Search for the cell housing the specified text and yield its (X, Y) center coordinate. 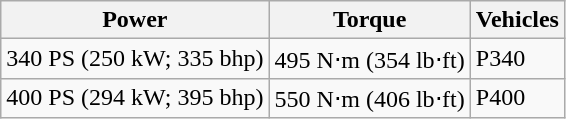
400 PS (294 kW; 395 bhp) (135, 98)
Torque (370, 20)
495 N⋅m (354 lb⋅ft) (370, 59)
P340 (517, 59)
P400 (517, 98)
340 PS (250 kW; 335 bhp) (135, 59)
Vehicles (517, 20)
550 N⋅m (406 lb⋅ft) (370, 98)
Power (135, 20)
